Capture the cell that displays the provided text and extract its (x, y) central coordinate. 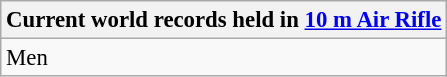
Current world records held in 10 m Air Rifle (224, 20)
Men (224, 58)
